For the text-containing cell, return its midpoint in [X, Y] coordinate format. 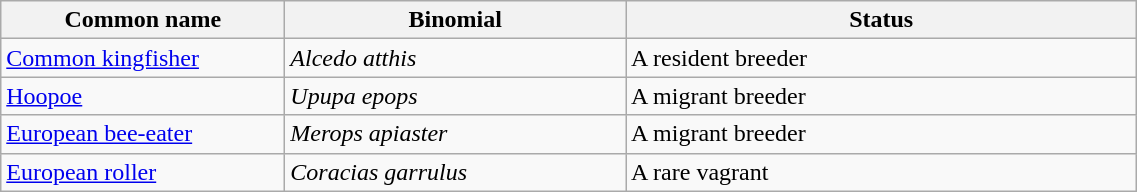
Alcedo atthis [456, 58]
Common name [143, 20]
Status [882, 20]
Common kingfisher [143, 58]
A resident breeder [882, 58]
Hoopoe [143, 96]
A rare vagrant [882, 172]
European bee-eater [143, 134]
European roller [143, 172]
Merops apiaster [456, 134]
Coracias garrulus [456, 172]
Upupa epops [456, 96]
Binomial [456, 20]
